Capture the cell that displays the provided text and extract its [x, y] central coordinate. 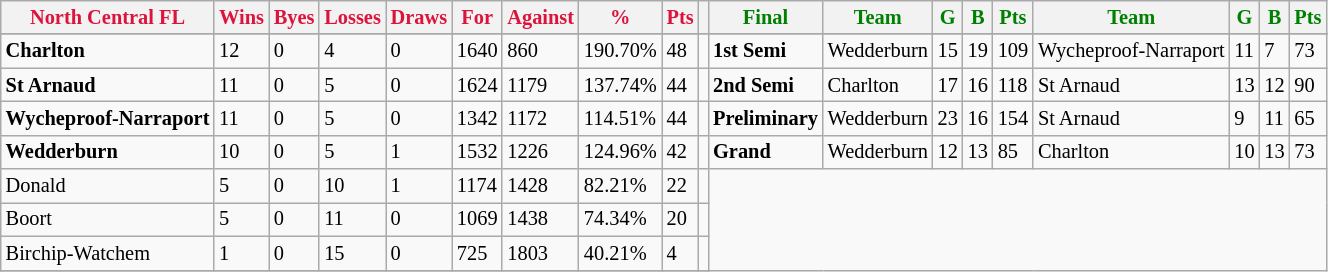
For [477, 17]
Draws [419, 17]
Final [766, 17]
1172 [540, 118]
42 [680, 152]
74.34% [620, 219]
1624 [477, 85]
1342 [477, 118]
Donald [108, 186]
860 [540, 51]
22 [680, 186]
109 [1013, 51]
90 [1308, 85]
Losses [352, 17]
48 [680, 51]
154 [1013, 118]
2nd Semi [766, 85]
1803 [540, 253]
82.21% [620, 186]
7 [1274, 51]
Byes [294, 17]
40.21% [620, 253]
1st Semi [766, 51]
Grand [766, 152]
North Central FL [108, 17]
1069 [477, 219]
1174 [477, 186]
Birchip-Watchem [108, 253]
1226 [540, 152]
1179 [540, 85]
Boort [108, 219]
23 [948, 118]
65 [1308, 118]
1438 [540, 219]
Preliminary [766, 118]
1532 [477, 152]
20 [680, 219]
1428 [540, 186]
85 [1013, 152]
19 [978, 51]
17 [948, 85]
1640 [477, 51]
9 [1244, 118]
114.51% [620, 118]
190.70% [620, 51]
Wins [242, 17]
118 [1013, 85]
% [620, 17]
Against [540, 17]
725 [477, 253]
137.74% [620, 85]
124.96% [620, 152]
